Pinpoint the cell where the given text exists, returning its [X, Y] midpoint coordinate. 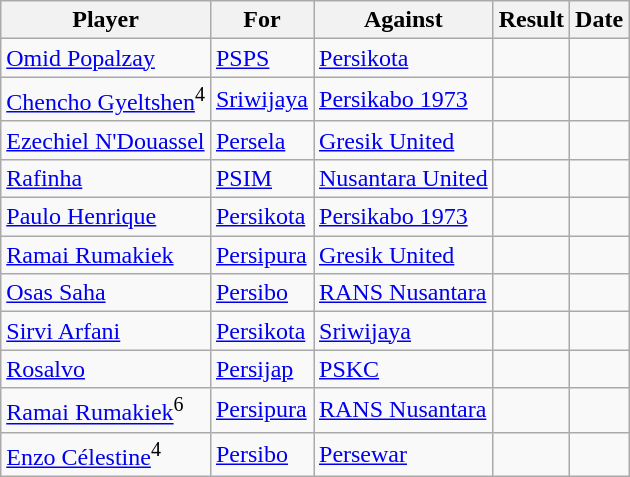
PSPS [262, 58]
Rafinha [106, 178]
Enzo Célestine4 [106, 454]
Against [404, 20]
PSKC [404, 369]
For [262, 20]
Paulo Henrique [106, 217]
Persela [262, 140]
Ramai Rumakiek6 [106, 410]
Date [600, 20]
Persijap [262, 369]
Chencho Gyeltshen4 [106, 100]
Ezechiel N'Douassel [106, 140]
Omid Popalzay [106, 58]
Player [106, 20]
Result [531, 20]
Nusantara United [404, 178]
Persewar [404, 454]
Ramai Rumakiek [106, 255]
Osas Saha [106, 293]
Rosalvo [106, 369]
Sirvi Arfani [106, 331]
PSIM [262, 178]
